Identify which cell holds the provided text, then report its (x, y) central coordinate. 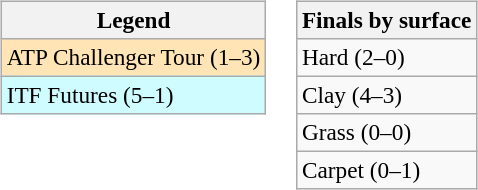
Clay (4–3) (387, 95)
Finals by surface (387, 20)
Hard (2–0) (387, 57)
Grass (0–0) (387, 133)
Legend (133, 20)
ATP Challenger Tour (1–3) (133, 57)
Carpet (0–1) (387, 171)
ITF Futures (5–1) (133, 95)
